Detect which cell encompasses the target text, then output its (X, Y) center coordinate. 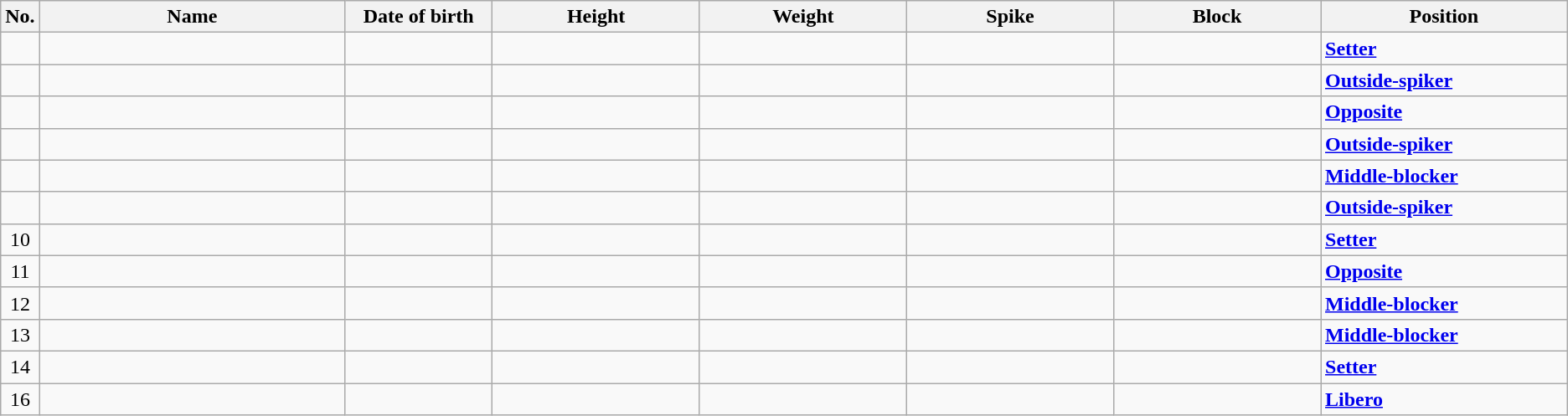
14 (20, 367)
Name (192, 17)
13 (20, 335)
11 (20, 271)
Weight (802, 17)
Date of birth (418, 17)
10 (20, 239)
Block (1216, 17)
No. (20, 17)
Spike (1010, 17)
16 (20, 399)
Height (596, 17)
12 (20, 303)
Libero (1444, 399)
Position (1444, 17)
